Identify which cell holds the provided text, then report its (x, y) central coordinate. 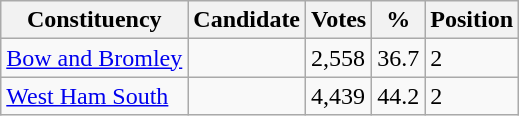
44.2 (398, 96)
Constituency (94, 20)
Bow and Bromley (94, 58)
Candidate (247, 20)
Position (472, 20)
West Ham South (94, 96)
% (398, 20)
2,558 (339, 58)
Votes (339, 20)
4,439 (339, 96)
36.7 (398, 58)
